Scan for the cell matching the given text and deliver its [X, Y] coordinate at center. 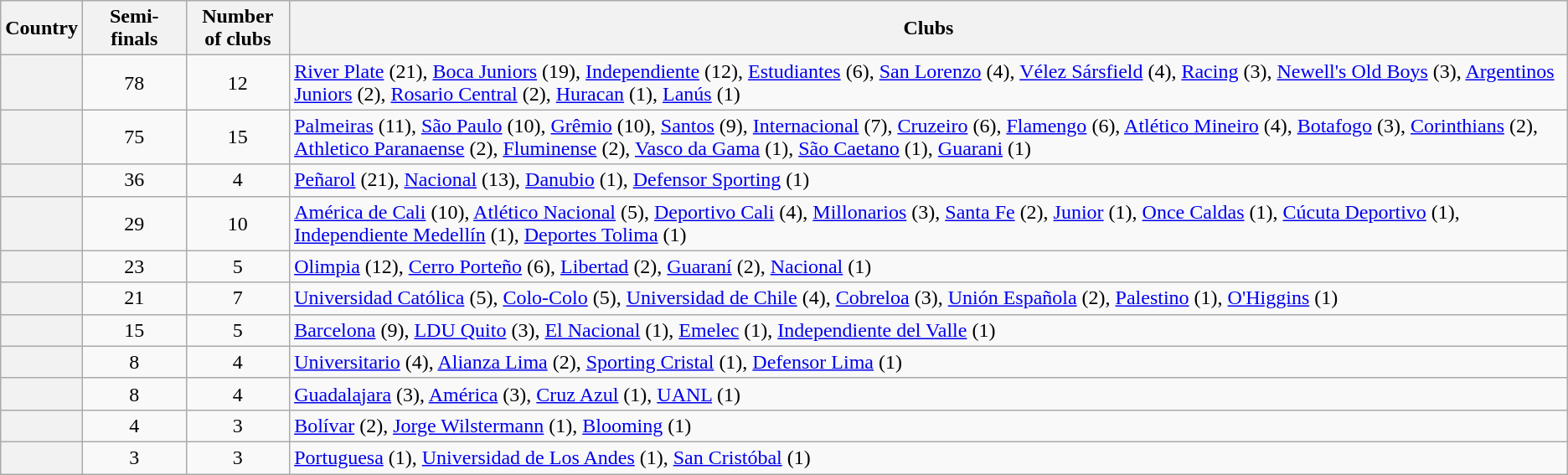
Peñarol (21), Nacional (13), Danubio (1), Defensor Sporting (1) [929, 180]
Barcelona (9), LDU Quito (3), El Nacional (1), Emelec (1), Independiente del Valle (1) [929, 330]
Guadalajara (3), América (3), Cruz Azul (1), UANL (1) [929, 394]
21 [134, 298]
Numberof clubs [238, 28]
Country [42, 28]
Olimpia (12), Cerro Porteño (6), Libertad (2), Guaraní (2), Nacional (1) [929, 266]
Semi-finals [134, 28]
Clubs [929, 28]
75 [134, 137]
10 [238, 223]
Portuguesa (1), Universidad de Los Andes (1), San Cristóbal (1) [929, 457]
Universitario (4), Alianza Lima (2), Sporting Cristal (1), Defensor Lima (1) [929, 362]
7 [238, 298]
Bolívar (2), Jorge Wilstermann (1), Blooming (1) [929, 426]
12 [238, 82]
36 [134, 180]
Universidad Católica (5), Colo-Colo (5), Universidad de Chile (4), Cobreloa (3), Unión Española (2), Palestino (1), O'Higgins (1) [929, 298]
29 [134, 223]
23 [134, 266]
78 [134, 82]
